Locate the cell with the specified text and output its (X, Y) center coordinate. 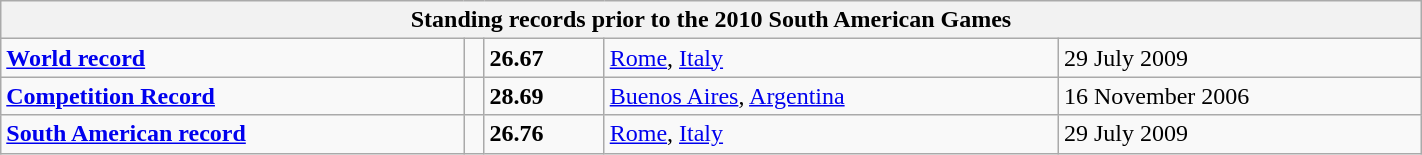
26.76 (544, 134)
South American record (232, 134)
16 November 2006 (1240, 96)
Standing records prior to the 2010 South American Games (711, 20)
World record (232, 58)
26.67 (544, 58)
Buenos Aires, Argentina (831, 96)
Competition Record (232, 96)
28.69 (544, 96)
